Detect which cell encompasses the target text, then output its [X, Y] center coordinate. 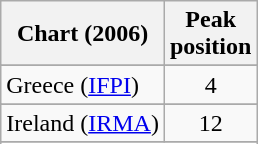
12 [210, 123]
Ireland (IRMA) [83, 123]
Chart (2006) [83, 34]
4 [210, 85]
Peakposition [210, 34]
Greece (IFPI) [83, 85]
